Determine the (x, y) coordinate at the center of the cell enclosing the given text.  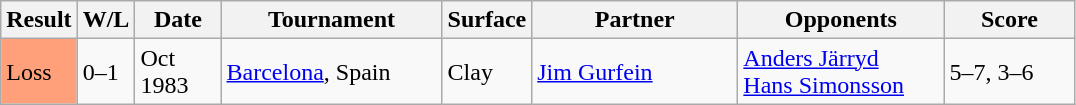
Opponents (841, 20)
Result (39, 20)
Jim Gurfein (635, 72)
Partner (635, 20)
Score (1010, 20)
W/L (106, 20)
Loss (39, 72)
Date (178, 20)
Surface (487, 20)
Oct 1983 (178, 72)
5–7, 3–6 (1010, 72)
Barcelona, Spain (332, 72)
Clay (487, 72)
Tournament (332, 20)
0–1 (106, 72)
Anders Järryd Hans Simonsson (841, 72)
